Locate the cell with the specified text and output its (x, y) center coordinate. 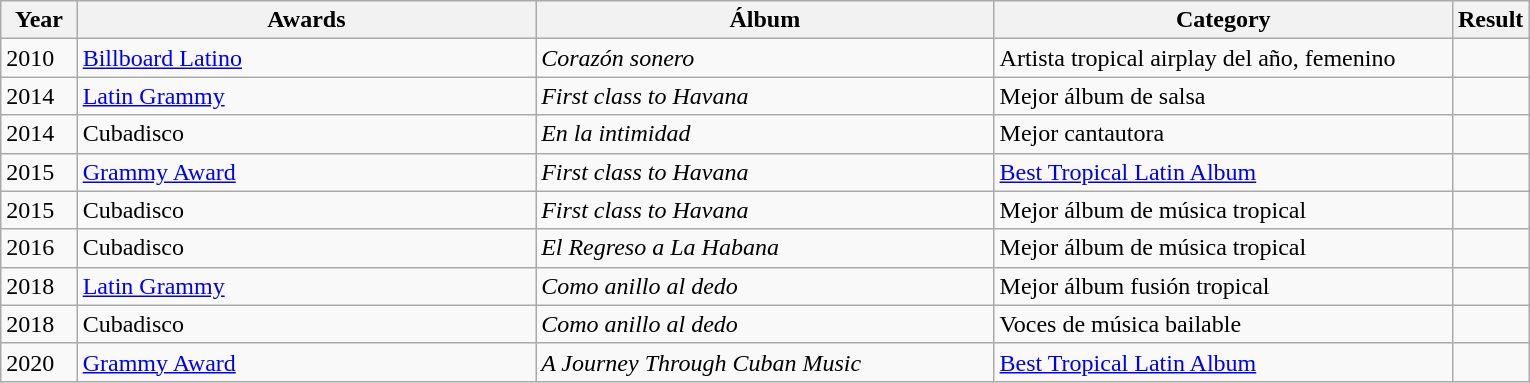
Category (1223, 20)
Voces de música bailable (1223, 324)
En la intimidad (765, 134)
Mejor cantautora (1223, 134)
Corazón sonero (765, 58)
2010 (39, 58)
Result (1490, 20)
Billboard Latino (306, 58)
Mejor álbum fusión tropical (1223, 286)
Year (39, 20)
Artista tropical airplay del año, femenino (1223, 58)
Mejor álbum de salsa (1223, 96)
El Regreso a La Habana (765, 248)
2016 (39, 248)
Awards (306, 20)
Álbum (765, 20)
A Journey Through Cuban Music (765, 362)
2020 (39, 362)
